Locate the cell with the specified text and output its (x, y) center coordinate. 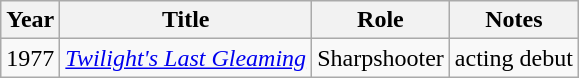
Role (381, 20)
Year (30, 20)
1977 (30, 58)
Twilight's Last Gleaming (186, 58)
acting debut (514, 58)
Title (186, 20)
Sharpshooter (381, 58)
Notes (514, 20)
